Detect which cell encompasses the target text, then output its [X, Y] center coordinate. 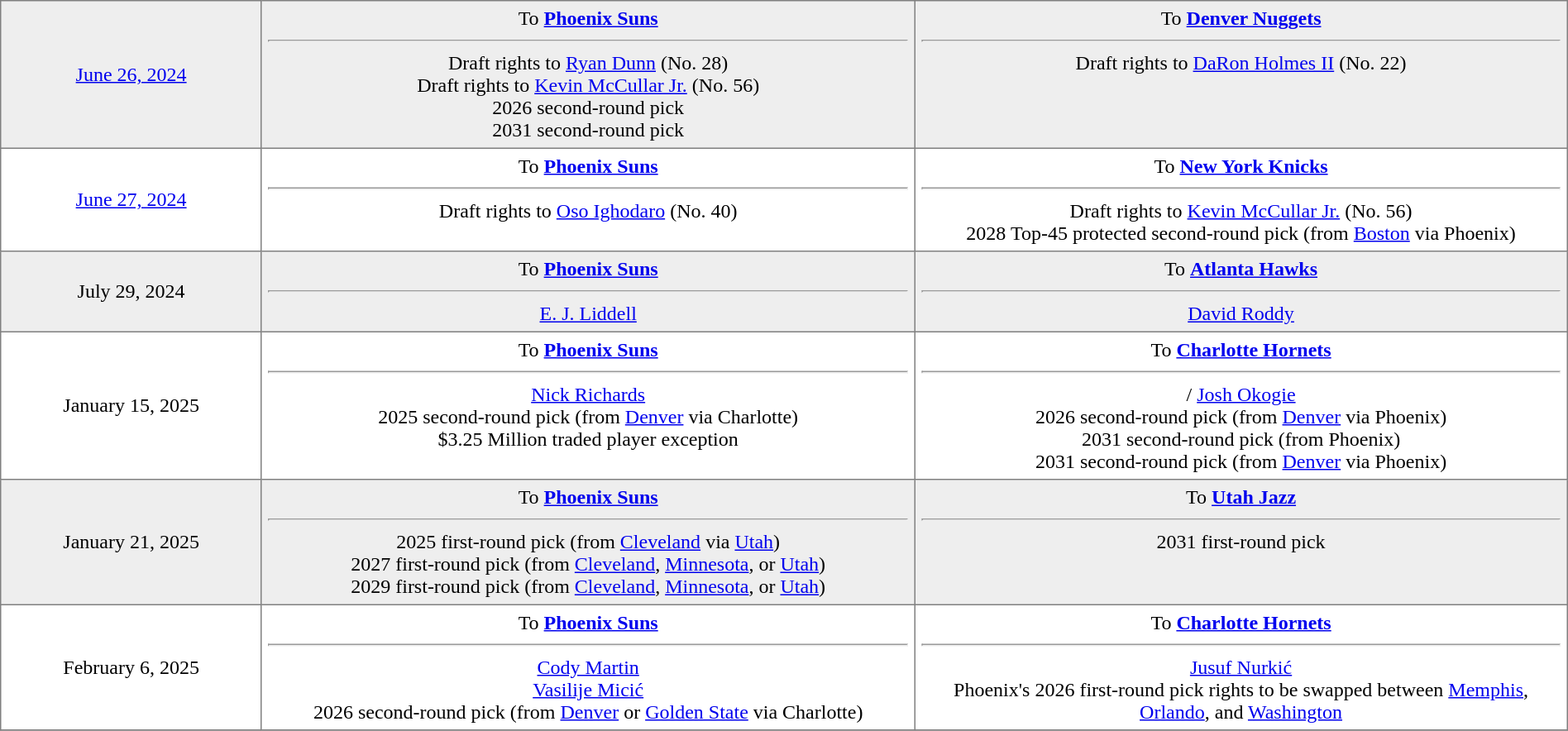
To Phoenix Suns Nick Richards2025 second-round pick (from Denver via Charlotte)$3.25 Million traded player exception [587, 405]
July 29, 2024 [131, 292]
June 27, 2024 [131, 199]
January 21, 2025 [131, 542]
June 26, 2024 [131, 74]
To Phoenix Suns E. J. Liddell [587, 292]
February 6, 2025 [131, 667]
January 15, 2025 [131, 405]
To Phoenix SunsDraft rights to Oso Ighodaro (No. 40) [587, 199]
To Charlotte Hornets Jusuf NurkićPhoenix's 2026 first-round pick rights to be swapped between Memphis, Orlando, and Washington [1241, 667]
To Phoenix Suns Cody Martin Vasilije Micić2026 second-round pick (from Denver or Golden State via Charlotte) [587, 667]
To New York KnicksDraft rights to Kevin McCullar Jr. (No. 56)2028 Top-45 protected second-round pick (from Boston via Phoenix) [1241, 199]
To Denver NuggetsDraft rights to DaRon Holmes II (No. 22) [1241, 74]
To Atlanta Hawks David Roddy [1241, 292]
To Utah Jazz2031 first-round pick [1241, 542]
To Phoenix SunsDraft rights to Ryan Dunn (No. 28)Draft rights to Kevin McCullar Jr. (No. 56)2026 second-round pick2031 second-round pick [587, 74]
